Detect which cell encompasses the target text, then output its [x, y] center coordinate. 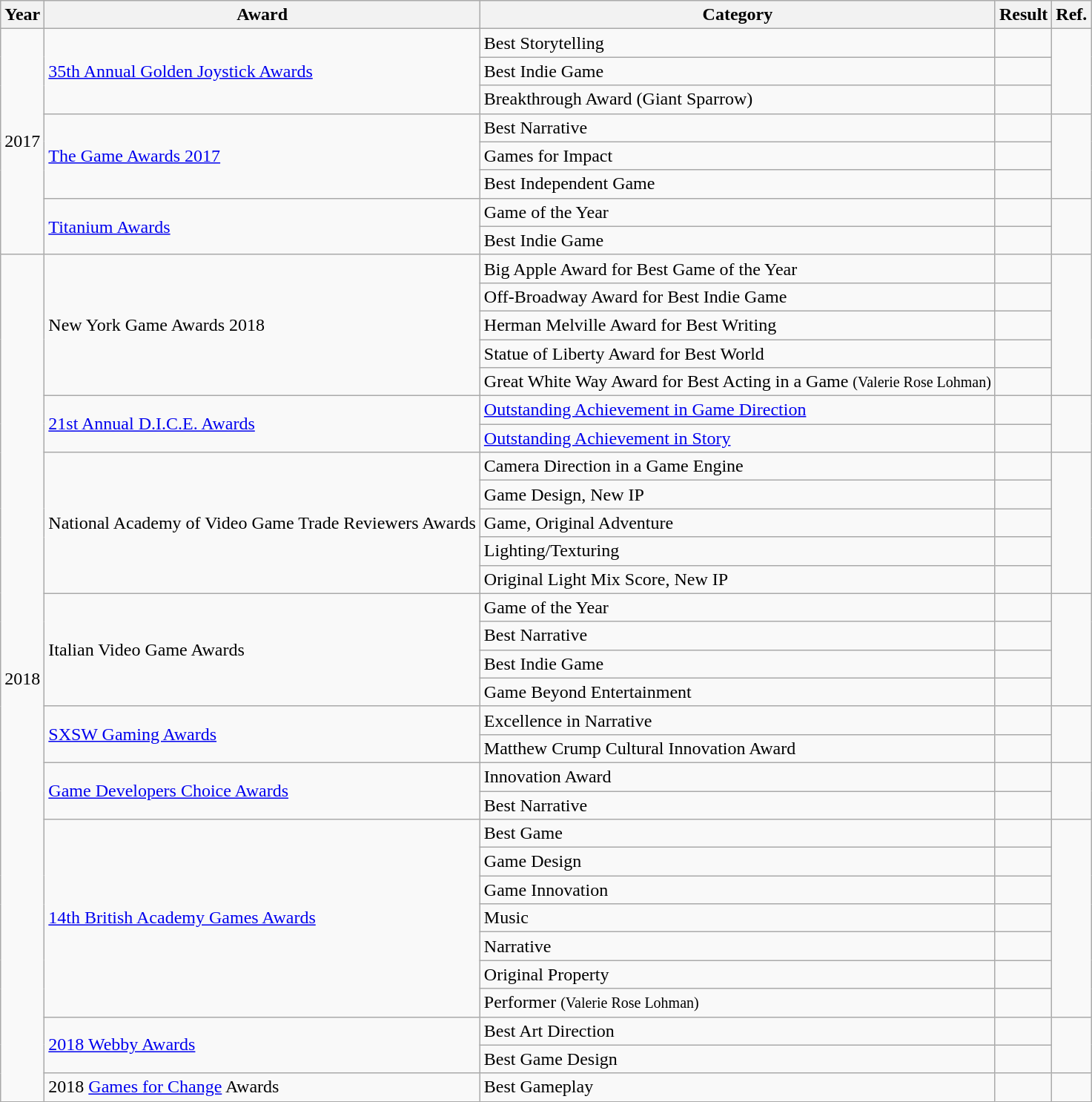
Original Property [737, 974]
Best Game Design [737, 1059]
Lighting/Texturing [737, 551]
Game Design, New IP [737, 495]
Award [262, 15]
Original Light Mix Score, New IP [737, 579]
Off-Broadway Award for Best Indie Game [737, 297]
Italian Video Game Awards [262, 650]
Game Beyond Entertainment [737, 692]
Camera Direction in a Game Engine [737, 466]
Excellence in Narrative [737, 720]
Big Apple Award for Best Game of the Year [737, 268]
2018 Webby Awards [262, 1045]
2018 Games for Change Awards [262, 1087]
Result [1023, 15]
Narrative [737, 946]
Breakthrough Award (Giant Sparrow) [737, 99]
Best Gameplay [737, 1087]
Game, Original Adventure [737, 523]
National Academy of Video Game Trade Reviewers Awards [262, 523]
Best Independent Game [737, 184]
Titanium Awards [262, 226]
Games for Impact [737, 156]
2017 [22, 142]
Innovation Award [737, 776]
Outstanding Achievement in Game Direction [737, 410]
Music [737, 918]
Herman Melville Award for Best Writing [737, 325]
Game Developers Choice Awards [262, 791]
Performer (Valerie Rose Lohman) [737, 1003]
The Game Awards 2017 [262, 156]
21st Annual D.I.C.E. Awards [262, 424]
Best Storytelling [737, 43]
14th British Academy Games Awards [262, 918]
Game Design [737, 862]
Statue of Liberty Award for Best World [737, 354]
Best Art Direction [737, 1031]
Matthew Crump Cultural Innovation Award [737, 748]
Great White Way Award for Best Acting in a Game (Valerie Rose Lohman) [737, 382]
Ref. [1072, 15]
Game Innovation [737, 890]
Year [22, 15]
35th Annual Golden Joystick Awards [262, 71]
2018 [22, 678]
New York Game Awards 2018 [262, 325]
Category [737, 15]
SXSW Gaming Awards [262, 734]
Outstanding Achievement in Story [737, 438]
Best Game [737, 834]
